Pinpoint the cell where the given text exists, returning its (X, Y) midpoint coordinate. 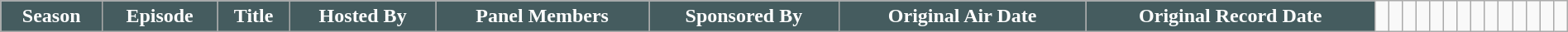
Episode (160, 16)
Title (254, 16)
Panel Members (543, 16)
Sponsored By (744, 16)
Season (51, 16)
Original Record Date (1231, 16)
Original Air Date (963, 16)
Hosted By (363, 16)
